Capture the cell that displays the provided text and extract its [X, Y] central coordinate. 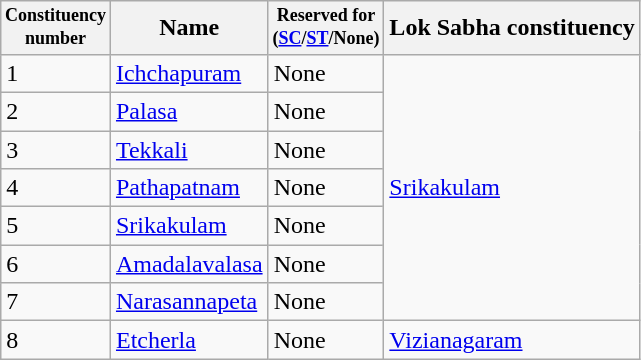
Name [189, 28]
Reserved for(SC/ST/None) [326, 28]
Pathapatnam [189, 188]
1 [56, 73]
Vizianagaram [512, 340]
7 [56, 302]
4 [56, 188]
Amadalavalasa [189, 264]
Lok Sabha constituency [512, 28]
Palasa [189, 111]
3 [56, 150]
Ichchapuram [189, 73]
Narasannapeta [189, 302]
8 [56, 340]
Constituency number [56, 28]
5 [56, 226]
Tekkali [189, 150]
2 [56, 111]
Etcherla [189, 340]
6 [56, 264]
